Detect which cell encompasses the target text, then output its (X, Y) center coordinate. 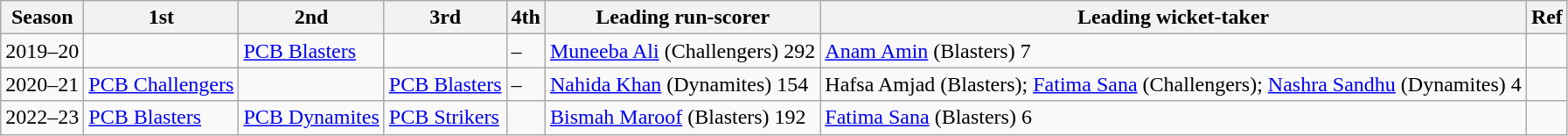
PCB Dynamites (311, 118)
Leading run-scorer (682, 18)
Season (42, 18)
Hafsa Amjad (Blasters); Fatima Sana (Challengers); Nashra Sandhu (Dynamites) 4 (1174, 84)
4th (526, 18)
PCB Strikers (445, 118)
Anam Amin (Blasters) 7 (1174, 51)
Nahida Khan (Dynamites) 154 (682, 84)
2022–23 (42, 118)
Fatima Sana (Blasters) 6 (1174, 118)
2019–20 (42, 51)
PCB Challengers (161, 84)
2020–21 (42, 84)
Bismah Maroof (Blasters) 192 (682, 118)
Muneeba Ali (Challengers) 292 (682, 51)
2nd (311, 18)
1st (161, 18)
Leading wicket-taker (1174, 18)
3rd (445, 18)
Ref (1546, 18)
